Scan for the cell matching the given text and deliver its (X, Y) coordinate at center. 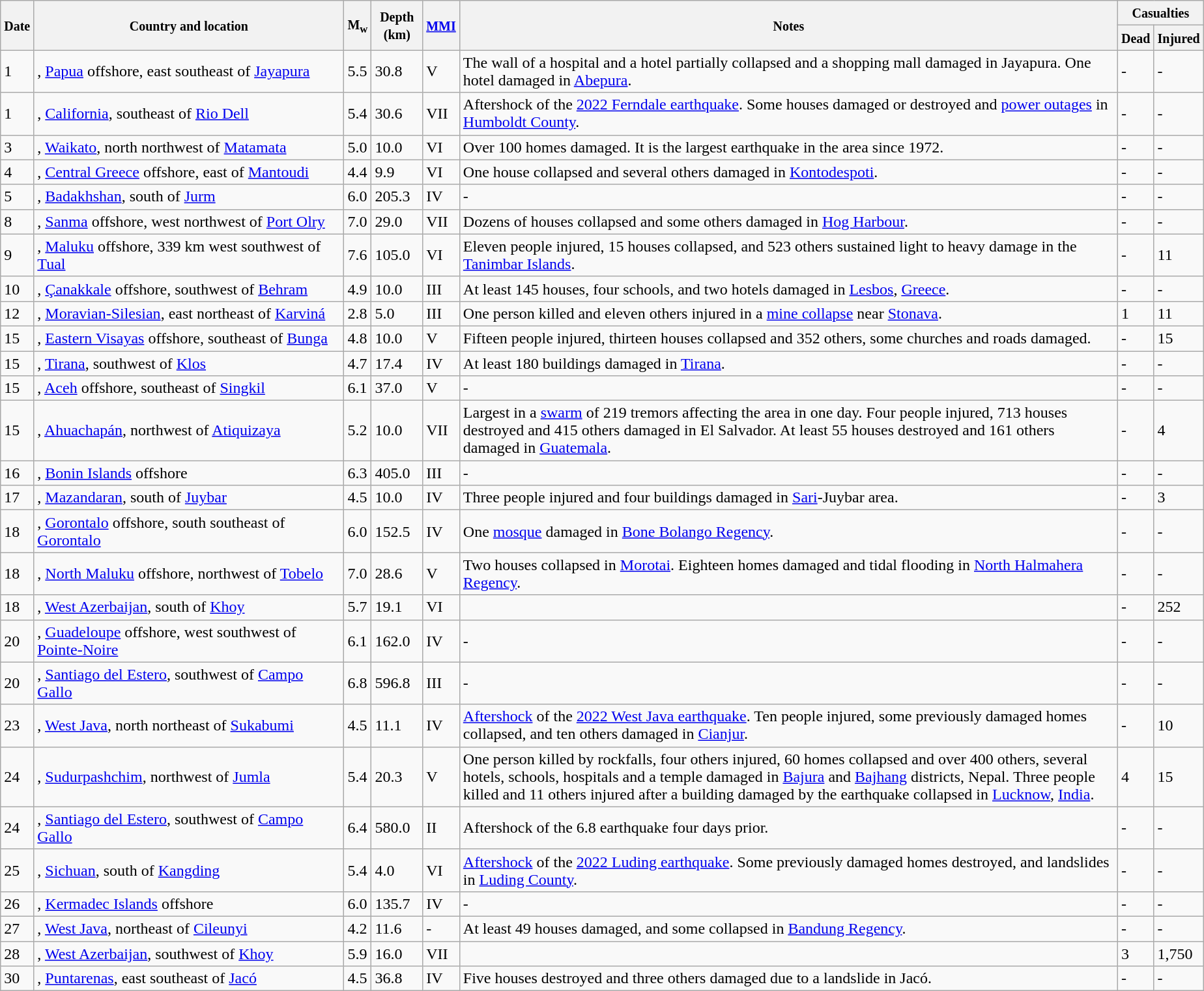
405.0 (397, 473)
4.8 (358, 338)
4.0 (397, 870)
30.6 (397, 113)
2.8 (358, 313)
One house collapsed and several others damaged in Kontodespoti. (788, 172)
5 (17, 197)
Fifteen people injured, thirteen houses collapsed and 352 others, some churches and roads damaged. (788, 338)
5.7 (358, 607)
, Sanma offshore, west northwest of Port Olry (189, 222)
, Guadeloupe offshore, west southwest of Pointe-Noire (189, 641)
Three people injured and four buildings damaged in Sari-Juybar area. (788, 498)
9.9 (397, 172)
28.6 (397, 573)
Aftershock of the 6.8 earthquake four days prior. (788, 827)
, Tirana, southwest of Klos (189, 363)
30 (17, 979)
4.2 (358, 928)
205.3 (397, 197)
One mosque damaged in Bone Bolango Regency. (788, 532)
, Badakhshan, south of Jurm (189, 197)
19.1 (397, 607)
Notes (788, 25)
, Çanakkale offshore, southwest of Behram (189, 289)
, Moravian-Silesian, east northeast of Karviná (189, 313)
At least 145 houses, four schools, and two hotels damaged in Lesbos, Greece. (788, 289)
17 (17, 498)
, Gorontalo offshore, south southeast of Gorontalo (189, 532)
162.0 (397, 641)
, Mazandaran, south of Juybar (189, 498)
, Sudurpashchim, northwest of Jumla (189, 777)
Aftershock of the 2022 West Java earthquake. Ten people injured, some previously damaged homes collapsed, and ten others damaged in Cianjur. (788, 726)
Country and location (189, 25)
Aftershock of the 2022 Ferndale earthquake. Some houses damaged or destroyed and power outages in Humboldt County. (788, 113)
26 (17, 904)
, Aceh offshore, southeast of Singkil (189, 388)
Casualties (1160, 13)
Depth (km) (397, 25)
37.0 (397, 388)
The wall of a hospital and a hotel partially collapsed and a shopping mall damaged in Jayapura. One hotel damaged in Abepura. (788, 72)
8 (17, 222)
28 (17, 953)
MMI (442, 25)
36.8 (397, 979)
27 (17, 928)
, West Java, northeast of Cileunyi (189, 928)
596.8 (397, 683)
7.6 (358, 255)
, Sichuan, south of Kangding (189, 870)
11.6 (397, 928)
11.1 (397, 726)
20.3 (397, 777)
, Kermadec Islands offshore (189, 904)
Mw (358, 25)
One person killed and eleven others injured in a mine collapse near Stonava. (788, 313)
17.4 (397, 363)
16 (17, 473)
6.3 (358, 473)
25 (17, 870)
Injured (1179, 38)
At least 49 houses damaged, and some collapsed in Bandung Regency. (788, 928)
, Eastern Visayas offshore, southeast of Bunga (189, 338)
135.7 (397, 904)
4.4 (358, 172)
4.9 (358, 289)
252 (1179, 607)
, West Azerbaijan, southwest of Khoy (189, 953)
6.4 (358, 827)
Dozens of houses collapsed and some others damaged in Hog Harbour. (788, 222)
5.2 (358, 431)
4.7 (358, 363)
30.8 (397, 72)
9 (17, 255)
105.0 (397, 255)
29.0 (397, 222)
, Papua offshore, east southeast of Jayapura (189, 72)
At least 180 buildings damaged in Tirana. (788, 363)
Over 100 homes damaged. It is the largest earthquake in the area since 1972. (788, 147)
, Central Greece offshore, east of Mantoudi (189, 172)
Two houses collapsed in Morotai. Eighteen homes damaged and tidal flooding in North Halmahera Regency. (788, 573)
6.8 (358, 683)
Five houses destroyed and three others damaged due to a landslide in Jacó. (788, 979)
1,750 (1179, 953)
, Bonin Islands offshore (189, 473)
5.9 (358, 953)
, West Azerbaijan, south of Khoy (189, 607)
, Maluku offshore, 339 km west southwest of Tual (189, 255)
Date (17, 25)
, California, southeast of Rio Dell (189, 113)
, Ahuachapán, northwest of Atiquizaya (189, 431)
Dead (1136, 38)
Aftershock of the 2022 Luding earthquake. Some previously damaged homes destroyed, and landslides in Luding County. (788, 870)
152.5 (397, 532)
II (442, 827)
23 (17, 726)
12 (17, 313)
16.0 (397, 953)
5.5 (358, 72)
, North Maluku offshore, northwest of Tobelo (189, 573)
580.0 (397, 827)
, Puntarenas, east southeast of Jacó (189, 979)
Eleven people injured, 15 houses collapsed, and 523 others sustained light to heavy damage in the Tanimbar Islands. (788, 255)
, West Java, north northeast of Sukabumi (189, 726)
, Waikato, north northwest of Matamata (189, 147)
